Return the [x, y] coordinate for the center point of the cell that contains the specified text.  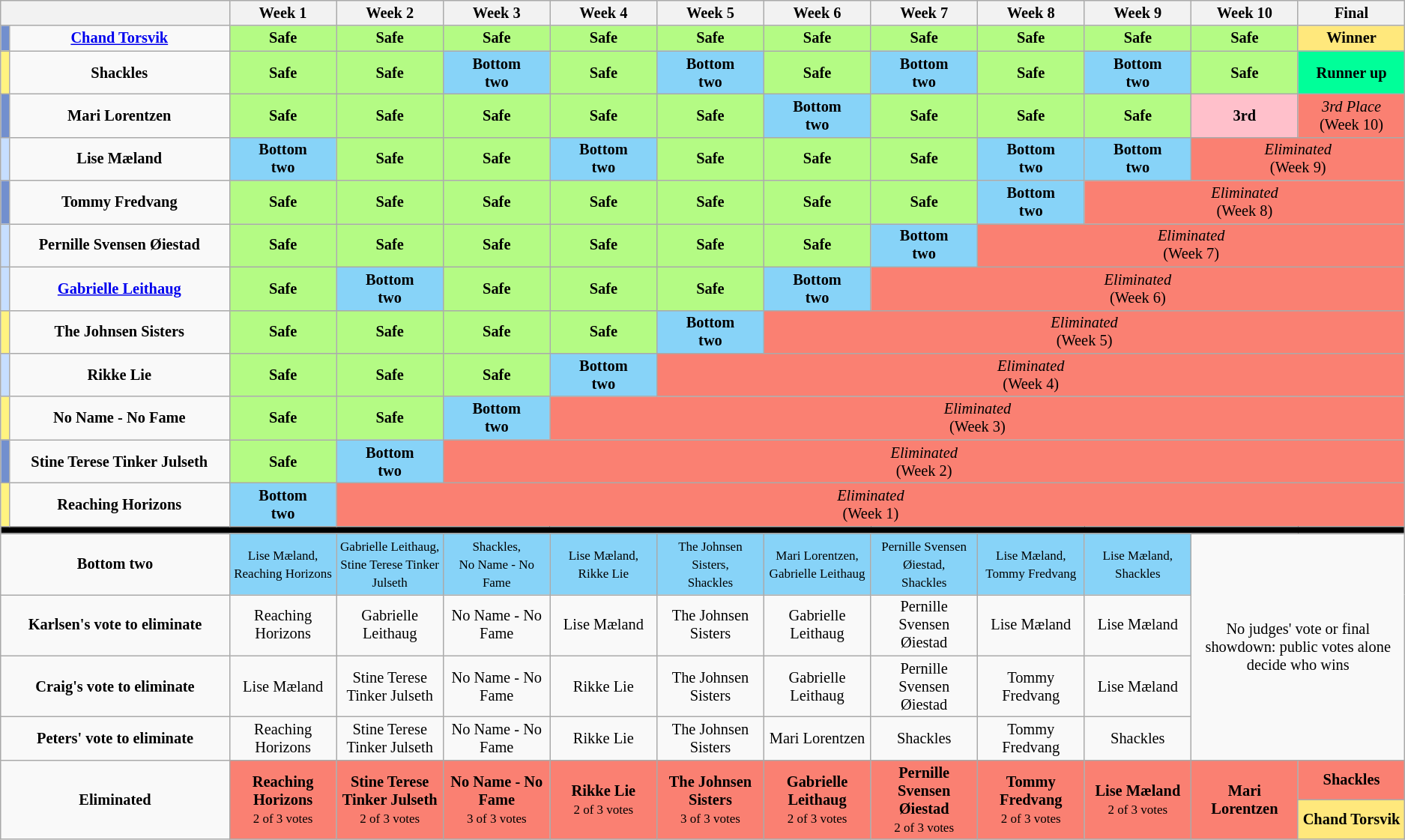
Week 2 [390, 13]
Week 4 [604, 13]
Week 3 [496, 13]
Lise Mæland2 of 3 votes [1137, 800]
Bottom two [115, 564]
Lise Mæland,Reaching Horizons [283, 564]
The Johnsen Sisters3 of 3 votes [710, 800]
Eliminated(Week 2) [923, 462]
Reaching Horizons2 of 3 votes [283, 800]
3rd [1245, 115]
Eliminated(Week 7) [1191, 245]
Eliminated(Week 3) [977, 418]
Eliminated(Week 9) [1298, 159]
No Name - No Fame3 of 3 votes [496, 800]
Week 8 [1031, 13]
Tommy Fredvang2 of 3 votes [1031, 800]
Eliminated(Week 5) [1084, 332]
Lise Mæland,Shackles [1137, 564]
Lise Mæland,Rikke Lie [604, 564]
Stine Terese Tinker Julseth2 of 3 votes [390, 800]
Rikke Lie2 of 3 votes [604, 800]
Week 10 [1245, 13]
Shackles,No Name - No Fame [496, 564]
Winner [1352, 38]
Week 5 [710, 13]
Week 9 [1137, 13]
Gabrielle Leithaug,Stine Terese Tinker Julseth [390, 564]
Final [1352, 13]
Week 1 [283, 13]
Eliminated(Week 4) [1031, 375]
Mari Lorentzen,Gabrielle Leithaug [817, 564]
Week 7 [925, 13]
Lise Mæland,Tommy Fredvang [1031, 564]
Craig's vote to eliminate [115, 686]
Gabrielle Leithaug2 of 3 votes [817, 800]
Pernille Svensen Øiestad,Shackles [925, 564]
Runner up [1352, 73]
Eliminated(Week 1) [871, 504]
Pernille Svensen Øiestad2 of 3 votes [925, 800]
Eliminated(Week 6) [1137, 288]
The Johnsen Sisters,Shackles [710, 564]
Karlsen's vote to eliminate [115, 625]
3rd Place(Week 10) [1352, 115]
Peters' vote to eliminate [115, 738]
Eliminated(Week 8) [1245, 202]
No judges' vote or final showdown: public votes alone decide who wins [1298, 647]
Week 6 [817, 13]
Eliminated [115, 800]
